Detect which cell encompasses the target text, then output its [X, Y] center coordinate. 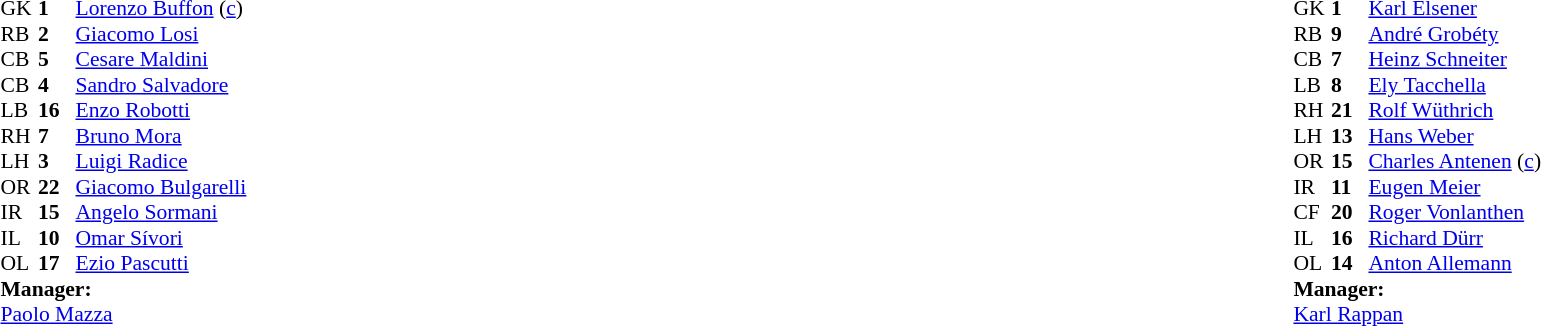
Sandro Salvadore [162, 85]
Ezio Pascutti [162, 263]
Eugen Meier [1454, 187]
2 [57, 34]
Charles Antenen (c) [1454, 161]
17 [57, 263]
8 [1350, 85]
Bruno Mora [162, 136]
CF [1312, 213]
Luigi Radice [162, 161]
Hans Weber [1454, 136]
Heinz Schneiter [1454, 59]
Roger Vonlanthen [1454, 213]
Giacomo Losi [162, 34]
9 [1350, 34]
Rolf Wüthrich [1454, 111]
Angelo Sormani [162, 213]
14 [1350, 263]
Giacomo Bulgarelli [162, 187]
4 [57, 85]
11 [1350, 187]
10 [57, 238]
22 [57, 187]
21 [1350, 111]
Enzo Robotti [162, 111]
Omar Sívori [162, 238]
20 [1350, 213]
Richard Dürr [1454, 238]
3 [57, 161]
Anton Allemann [1454, 263]
5 [57, 59]
Ely Tacchella [1454, 85]
13 [1350, 136]
André Grobéty [1454, 34]
Cesare Maldini [162, 59]
